Detect which cell encompasses the target text, then output its [X, Y] center coordinate. 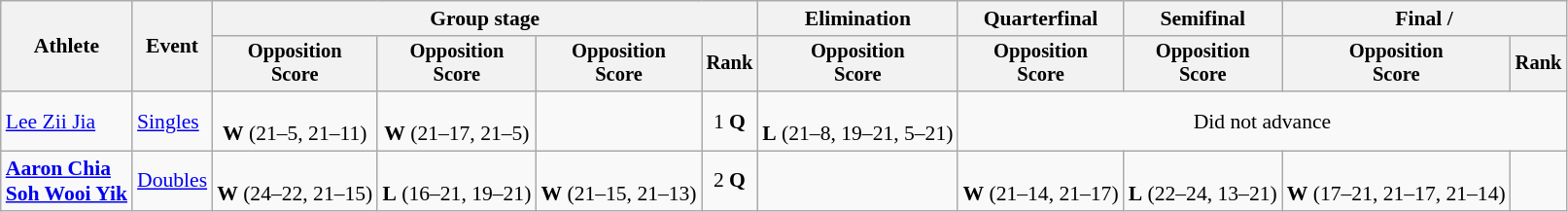
W (21–15, 21–13) [618, 181]
L (16–21, 19–21) [457, 181]
Event [172, 47]
Singles [172, 121]
Doubles [172, 181]
1 Q [730, 121]
L (21–8, 19–21, 5–21) [857, 121]
Did not advance [1262, 121]
W (17–21, 21–17, 21–14) [1396, 181]
W (21–5, 21–11) [295, 121]
Lee Zii Jia [66, 121]
Aaron ChiaSoh Wooi Yik [66, 181]
2 Q [730, 181]
W (24–22, 21–15) [295, 181]
W (21–14, 21–17) [1040, 181]
Group stage [484, 18]
W (21–17, 21–5) [457, 121]
Final / [1425, 18]
Semifinal [1203, 18]
Elimination [857, 18]
L (22–24, 13–21) [1203, 181]
Quarterfinal [1040, 18]
Athlete [66, 47]
